Extract the (X, Y) coordinate from the center of the cell holding the provided text.  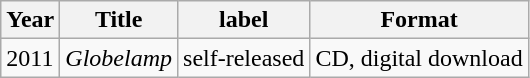
2011 (30, 58)
Title (119, 20)
Year (30, 20)
self-released (244, 58)
CD, digital download (419, 58)
Format (419, 20)
Globelamp (119, 58)
label (244, 20)
